Output the [x, y] coordinate of the center of the cell containing the given text.  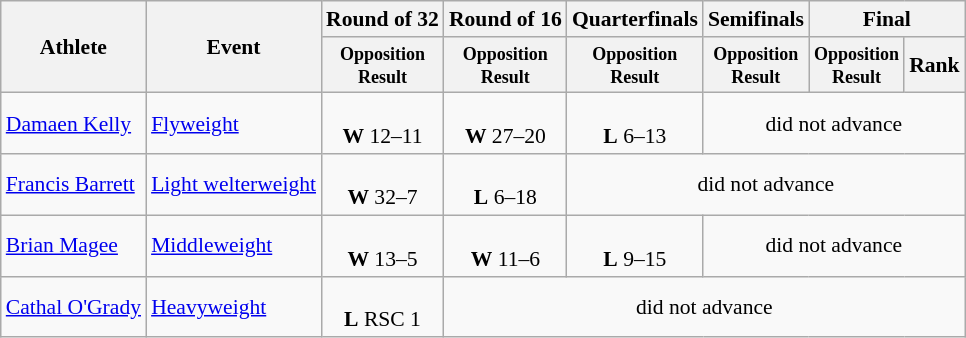
W 13–5 [382, 246]
Middleweight [234, 246]
W 12–11 [382, 124]
Rank [934, 65]
Francis Barrett [74, 184]
L 9–15 [635, 246]
W 27–20 [506, 124]
Heavyweight [234, 306]
W 11–6 [506, 246]
Athlete [74, 47]
Round of 32 [382, 19]
Round of 16 [506, 19]
Semifinals [756, 19]
Event [234, 47]
Damaen Kelly [74, 124]
Quarterfinals [635, 19]
L 6–18 [506, 184]
L RSC 1 [382, 306]
Final [887, 19]
L 6–13 [635, 124]
Brian Magee [74, 246]
Flyweight [234, 124]
Cathal O'Grady [74, 306]
W 32–7 [382, 184]
Light welterweight [234, 184]
